Find where the given text appears and provide that cell's center as [X, Y] coordinate. 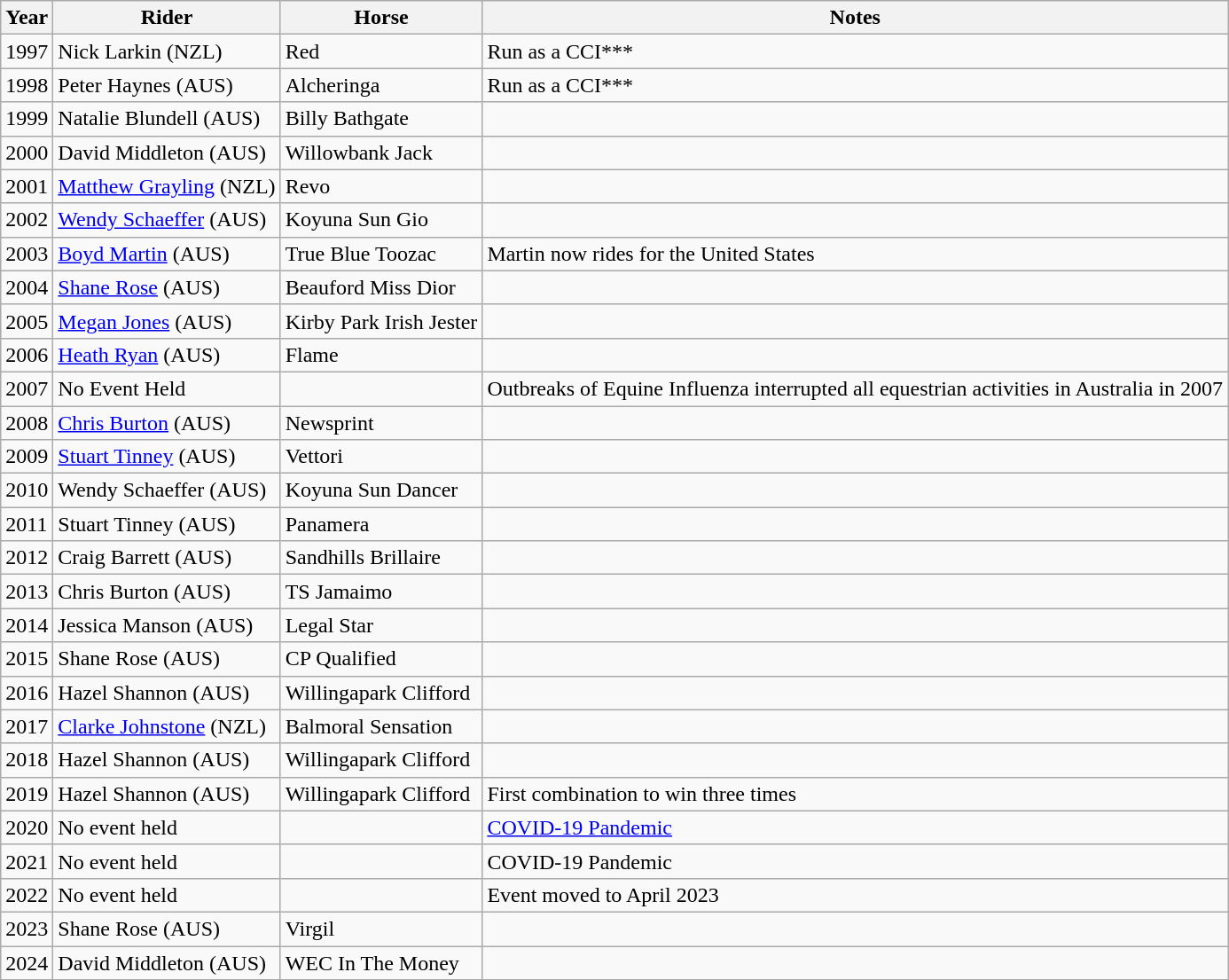
2004 [27, 287]
Peter Haynes (AUS) [167, 85]
Sandhills Brillaire [381, 558]
Koyuna Sun Dancer [381, 490]
Billy Bathgate [381, 119]
2013 [27, 592]
Year [27, 18]
2015 [27, 659]
1998 [27, 85]
2001 [27, 186]
First combination to win three times [855, 794]
2014 [27, 625]
No Event Held [167, 388]
Virgil [381, 929]
2005 [27, 321]
2007 [27, 388]
Heath Ryan (AUS) [167, 355]
Jessica Manson (AUS) [167, 625]
True Blue Toozac [381, 254]
Outbreaks of Equine Influenza interrupted all equestrian activities in Australia in 2007 [855, 388]
2020 [27, 827]
Boyd Martin (AUS) [167, 254]
CP Qualified [381, 659]
WEC In The Money [381, 962]
2016 [27, 693]
Event moved to April 2023 [855, 895]
2008 [27, 423]
Red [381, 51]
2011 [27, 524]
Nick Larkin (NZL) [167, 51]
Horse [381, 18]
2003 [27, 254]
Beauford Miss Dior [381, 287]
Craig Barrett (AUS) [167, 558]
2018 [27, 760]
2019 [27, 794]
Natalie Blundell (AUS) [167, 119]
Kirby Park Irish Jester [381, 321]
2012 [27, 558]
Legal Star [381, 625]
2002 [27, 220]
2009 [27, 457]
Willowbank Jack [381, 153]
Clarke Johnstone (NZL) [167, 726]
Revo [381, 186]
2000 [27, 153]
Rider [167, 18]
Vettori [381, 457]
Flame [381, 355]
2017 [27, 726]
2024 [27, 962]
Notes [855, 18]
TS Jamaimo [381, 592]
Balmoral Sensation [381, 726]
2021 [27, 861]
1997 [27, 51]
Martin now rides for the United States [855, 254]
Newsprint [381, 423]
2006 [27, 355]
2022 [27, 895]
1999 [27, 119]
Koyuna Sun Gio [381, 220]
Matthew Grayling (NZL) [167, 186]
Megan Jones (AUS) [167, 321]
2023 [27, 929]
Panamera [381, 524]
2010 [27, 490]
Alcheringa [381, 85]
